Scan for the cell matching the given text and deliver its [X, Y] coordinate at center. 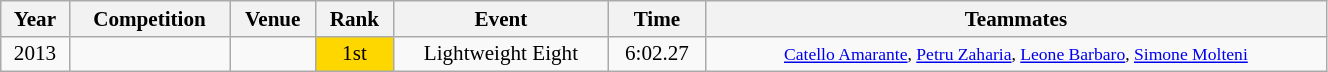
Catello Amarante, Petru Zaharia, Leone Barbaro, Simone Molteni [1016, 54]
Year [35, 18]
6:02.27 [658, 54]
Event [500, 18]
Teammates [1016, 18]
Competition [150, 18]
Lightweight Eight [500, 54]
Venue [273, 18]
1st [355, 54]
Rank [355, 18]
Time [658, 18]
2013 [35, 54]
